Output the [x, y] coordinate of the center of the cell containing the given text.  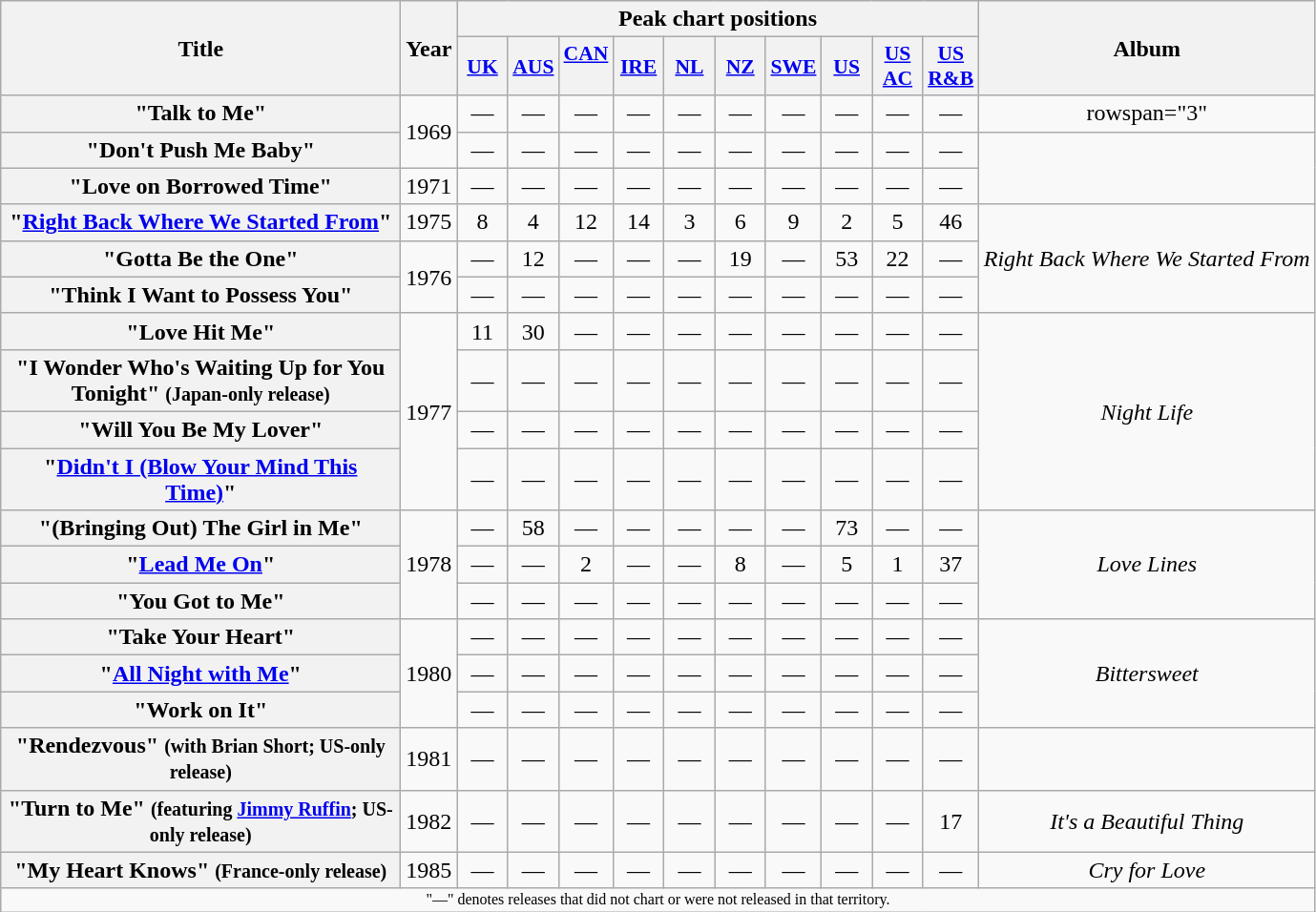
"Right Back Where We Started From" [200, 222]
37 [950, 565]
1969 [429, 132]
"My Heart Knows" (France-only release) [200, 870]
Night Life [1147, 411]
Love Lines [1147, 565]
UK [483, 67]
Bittersweet [1147, 674]
US [847, 67]
"Didn't I (Blow Your Mind This Time)" [200, 479]
53 [847, 259]
17 [950, 820]
CAN [586, 67]
11 [483, 331]
Year [429, 48]
rowspan="3" [1147, 114]
22 [897, 259]
US AC [897, 67]
NZ [741, 67]
IRE [637, 67]
1981 [429, 759]
Right Back Where We Started From [1147, 259]
4 [533, 222]
30 [533, 331]
"Gotta Be the One" [200, 259]
"Love Hit Me" [200, 331]
1985 [429, 870]
Peak chart positions [718, 19]
14 [637, 222]
Cry for Love [1147, 870]
"Rendezvous" (with Brian Short; US-only release) [200, 759]
1975 [429, 222]
Title [200, 48]
1980 [429, 674]
"Think I Want to Possess You" [200, 295]
"Don't Push Me Baby" [200, 150]
"Take Your Heart" [200, 637]
"Work on It" [200, 710]
1 [897, 565]
46 [950, 222]
9 [793, 222]
6 [741, 222]
73 [847, 529]
"Turn to Me" (featuring Jimmy Ruffin; US-only release) [200, 820]
1982 [429, 820]
"I Wonder Who's Waiting Up for You Tonight" (Japan-only release) [200, 380]
1971 [429, 186]
"Love on Borrowed Time" [200, 186]
"You Got to Me" [200, 601]
"Will You Be My Lover" [200, 429]
AUS [533, 67]
1976 [429, 277]
19 [741, 259]
"All Night with Me" [200, 674]
"Talk to Me" [200, 114]
SWE [793, 67]
It's a Beautiful Thing [1147, 820]
NL [689, 67]
58 [533, 529]
1978 [429, 565]
US R&B [950, 67]
Album [1147, 48]
"—" denotes releases that did not chart or were not released in that territory. [658, 900]
"(Bringing Out) The Girl in Me" [200, 529]
"Lead Me On" [200, 565]
1977 [429, 411]
3 [689, 222]
